Scan for the cell matching the given text and deliver its (X, Y) coordinate at center. 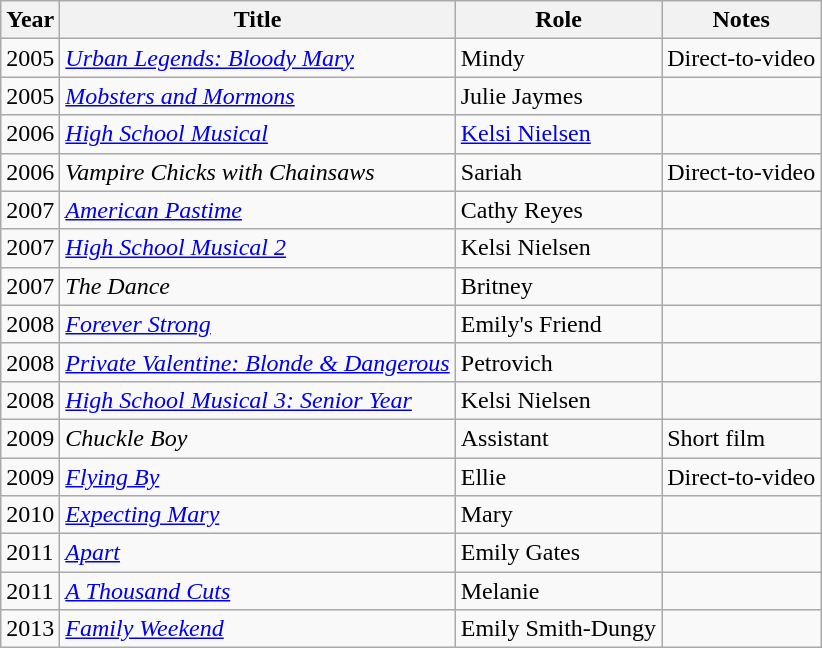
Emily's Friend (558, 324)
Role (558, 20)
Forever Strong (258, 324)
Flying By (258, 477)
Private Valentine: Blonde & Dangerous (258, 362)
Title (258, 20)
Sariah (558, 172)
Britney (558, 286)
Mindy (558, 58)
Melanie (558, 591)
2010 (30, 515)
Mobsters and Mormons (258, 96)
Assistant (558, 438)
Year (30, 20)
Emily Smith-Dungy (558, 629)
A Thousand Cuts (258, 591)
High School Musical 3: Senior Year (258, 400)
Mary (558, 515)
Family Weekend (258, 629)
Notes (742, 20)
Petrovich (558, 362)
The Dance (258, 286)
Julie Jaymes (558, 96)
Cathy Reyes (558, 210)
American Pastime (258, 210)
Chuckle Boy (258, 438)
High School Musical 2 (258, 248)
Emily Gates (558, 553)
Apart (258, 553)
2013 (30, 629)
Short film (742, 438)
Vampire Chicks with Chainsaws (258, 172)
Expecting Mary (258, 515)
Urban Legends: Bloody Mary (258, 58)
Ellie (558, 477)
High School Musical (258, 134)
